Find where the given text appears and provide that cell's center as (X, Y) coordinate. 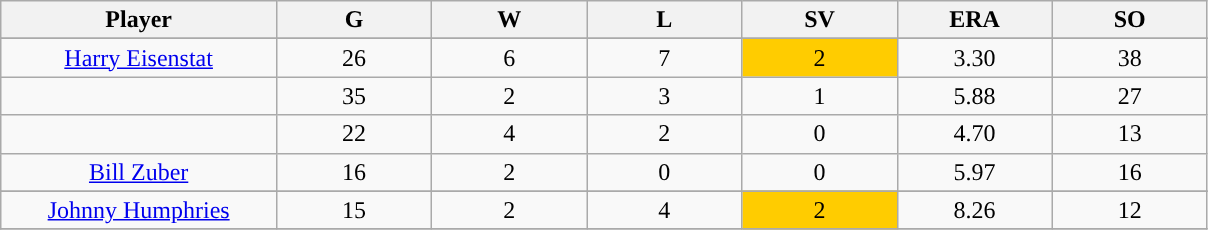
W (510, 20)
SV (820, 20)
3 (664, 96)
SO (1130, 20)
8.26 (974, 210)
ERA (974, 20)
3.30 (974, 58)
Harry Eisenstat (139, 58)
1 (820, 96)
22 (354, 134)
4.70 (974, 134)
27 (1130, 96)
Player (139, 20)
5.88 (974, 96)
35 (354, 96)
7 (664, 58)
6 (510, 58)
15 (354, 210)
Bill Zuber (139, 172)
Johnny Humphries (139, 210)
12 (1130, 210)
L (664, 20)
26 (354, 58)
G (354, 20)
5.97 (974, 172)
13 (1130, 134)
38 (1130, 58)
